Pinpoint the cell where the given text exists, returning its (x, y) midpoint coordinate. 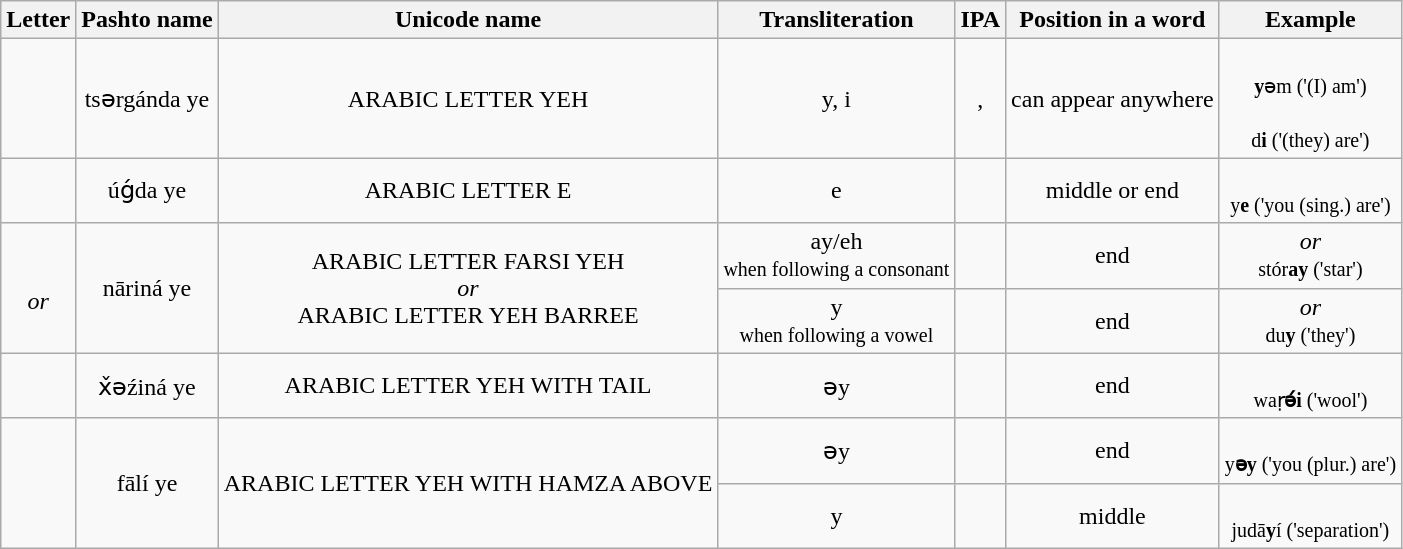
fālí ye (147, 483)
Letter (38, 20)
or (38, 288)
tsərgánda ye (147, 98)
Pashto name (147, 20)
yəm ('(I) am') di ('(they) are') (1310, 98)
ARABIC LETTER YEH (468, 98)
judāyí ('separation') (1310, 516)
ARABIC LETTER E (468, 190)
or duy ('they') (1310, 320)
middle (1113, 516)
IPA (980, 20)
y (836, 516)
ay/ehwhen following a consonant (836, 256)
yəy ('you (plur.) are') (1310, 450)
ywhen following a vowel (836, 320)
, (980, 98)
ARABIC LETTER FARSI YEHorARABIC LETTER YEH BARREE (468, 288)
ARABIC LETTER YEH WITH TAIL (468, 386)
y, i (836, 98)
can appear anywhere (1113, 98)
ye ('you (sing.) are') (1310, 190)
x̌əźiná ye (147, 386)
or stóray ('star') (1310, 256)
middle or end (1113, 190)
úǵda ye (147, 190)
waṛә́i ('wool') (1310, 386)
ARABIC LETTER YEH WITH HAMZA ABOVE (468, 483)
Example (1310, 20)
nāriná ye (147, 288)
Unicode name (468, 20)
Position in a word (1113, 20)
e (836, 190)
Transliteration (836, 20)
